Return (X, Y) of the center of cell containing provided text 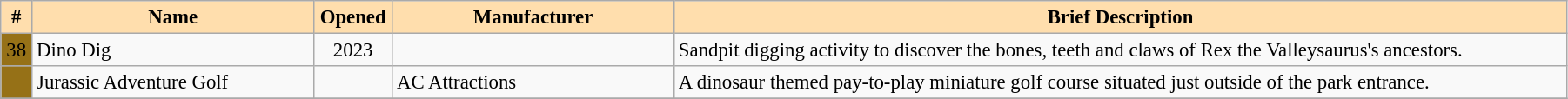
A dinosaur themed pay-to-play miniature golf course situated just outside of the park entrance. (1121, 82)
Name (173, 17)
Jurassic Adventure Golf (173, 82)
Opened (353, 17)
Dino Dig (173, 50)
# (17, 17)
38 (17, 50)
AC Attractions (533, 82)
Sandpit digging activity to discover the bones, teeth and claws of Rex the Valleysaurus's ancestors. (1121, 50)
Manufacturer (533, 17)
2023 (353, 50)
Brief Description (1121, 17)
